Identify which cell holds the provided text, then report its (x, y) central coordinate. 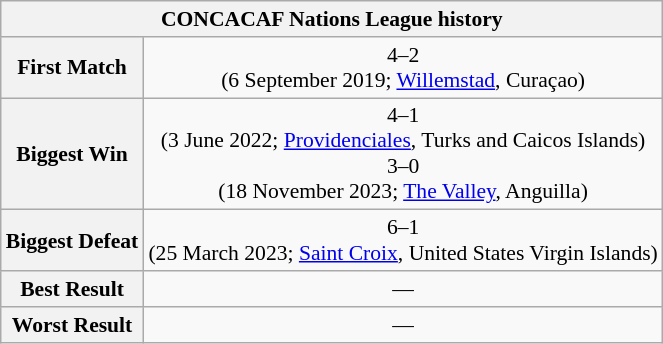
CONCACAF Nations League history (332, 19)
6–1 (25 March 2023; Saint Croix, United States Virgin Islands) (402, 240)
Worst Result (72, 325)
First Match (72, 68)
Best Result (72, 289)
4–1 (3 June 2022; Providenciales, Turks and Caicos Islands) 3–0 (18 November 2023; The Valley, Anguilla) (402, 154)
4–2 (6 September 2019; Willemstad, Curaçao) (402, 68)
Biggest Defeat (72, 240)
Biggest Win (72, 154)
